Capture the cell that displays the provided text and extract its [X, Y] central coordinate. 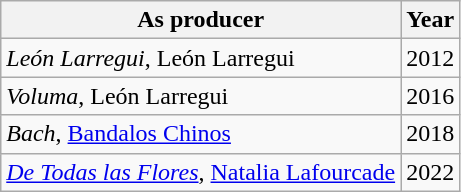
De Todas las Flores, Natalia Lafourcade [201, 172]
León Larregui, León Larregui [201, 58]
Voluma, León Larregui [201, 96]
As producer [201, 20]
2022 [430, 172]
Bach, Bandalos Chinos [201, 134]
2016 [430, 96]
2012 [430, 58]
Year [430, 20]
2018 [430, 134]
